For the text-containing cell, return its midpoint in [X, Y] coordinate format. 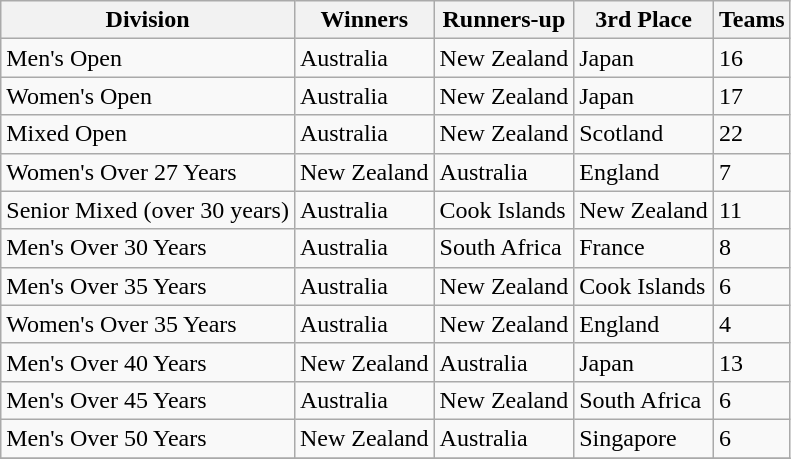
Men's Over 50 Years [148, 438]
Men's Over 30 Years [148, 248]
Senior Mixed (over 30 years) [148, 210]
Men's Over 35 Years [148, 286]
16 [752, 58]
Women's Over 35 Years [148, 324]
Women's Open [148, 96]
Men's Open [148, 58]
Women's Over 27 Years [148, 172]
Mixed Open [148, 134]
Runners-up [504, 20]
Singapore [644, 438]
22 [752, 134]
17 [752, 96]
France [644, 248]
Men's Over 40 Years [148, 362]
7 [752, 172]
4 [752, 324]
Division [148, 20]
Winners [364, 20]
11 [752, 210]
Men's Over 45 Years [148, 400]
13 [752, 362]
3rd Place [644, 20]
Scotland [644, 134]
8 [752, 248]
Teams [752, 20]
